Detect which cell encompasses the target text, then output its [x, y] center coordinate. 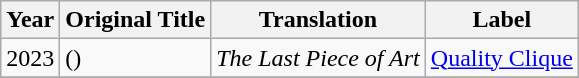
Label [502, 20]
Translation [318, 20]
Original Title [136, 20]
() [136, 58]
Year [30, 20]
Quality Clique [502, 58]
2023 [30, 58]
The Last Piece of Art [318, 58]
